Search for the cell housing the specified text and yield its [X, Y] center coordinate. 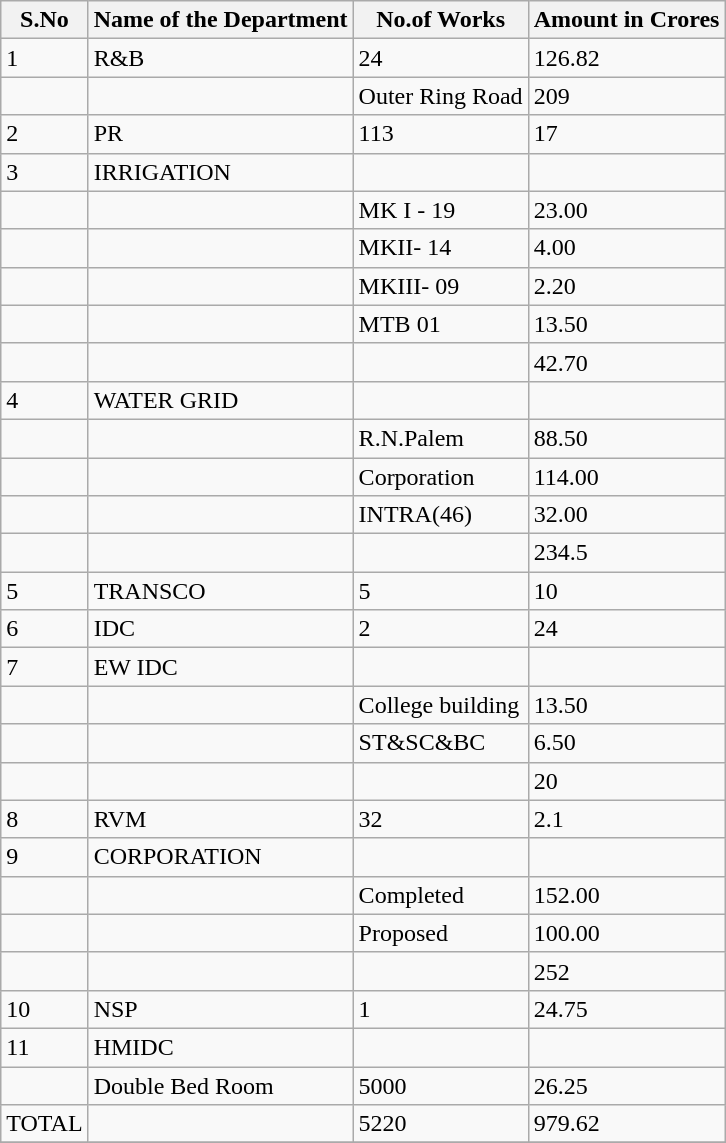
NSP [220, 1009]
MTB 01 [440, 324]
4.00 [626, 248]
100.00 [626, 933]
PR [220, 134]
252 [626, 971]
Amount in Crores [626, 20]
152.00 [626, 895]
R&B [220, 58]
20 [626, 781]
11 [44, 1047]
7 [44, 667]
Outer Ring Road [440, 96]
EW IDC [220, 667]
9 [44, 857]
32.00 [626, 515]
MKIII- 09 [440, 286]
College building [440, 705]
6.50 [626, 743]
Completed [440, 895]
8 [44, 819]
S.No [44, 20]
2.1 [626, 819]
126.82 [626, 58]
88.50 [626, 438]
Corporation [440, 477]
MK I - 19 [440, 210]
17 [626, 134]
IDC [220, 629]
5220 [440, 1124]
TRANSCO [220, 591]
32 [440, 819]
CORPORATION [220, 857]
26.25 [626, 1085]
6 [44, 629]
IRRIGATION [220, 172]
R.N.Palem [440, 438]
No.of Works [440, 20]
Double Bed Room [220, 1085]
209 [626, 96]
2.20 [626, 286]
MKII- 14 [440, 248]
ST&SC&BC [440, 743]
114.00 [626, 477]
979.62 [626, 1124]
WATER GRID [220, 400]
113 [440, 134]
TOTAL [44, 1124]
234.5 [626, 553]
4 [44, 400]
Proposed [440, 933]
HMIDC [220, 1047]
23.00 [626, 210]
42.70 [626, 362]
INTRA(46) [440, 515]
3 [44, 172]
Name of the Department [220, 20]
5000 [440, 1085]
24.75 [626, 1009]
RVM [220, 819]
